Search for the cell housing the specified text and yield its [X, Y] center coordinate. 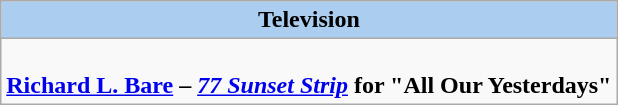
Richard L. Bare – 77 Sunset Strip for "All Our Yesterdays" [309, 72]
Television [309, 20]
